Identify which cell holds the provided text, then report its [X, Y] central coordinate. 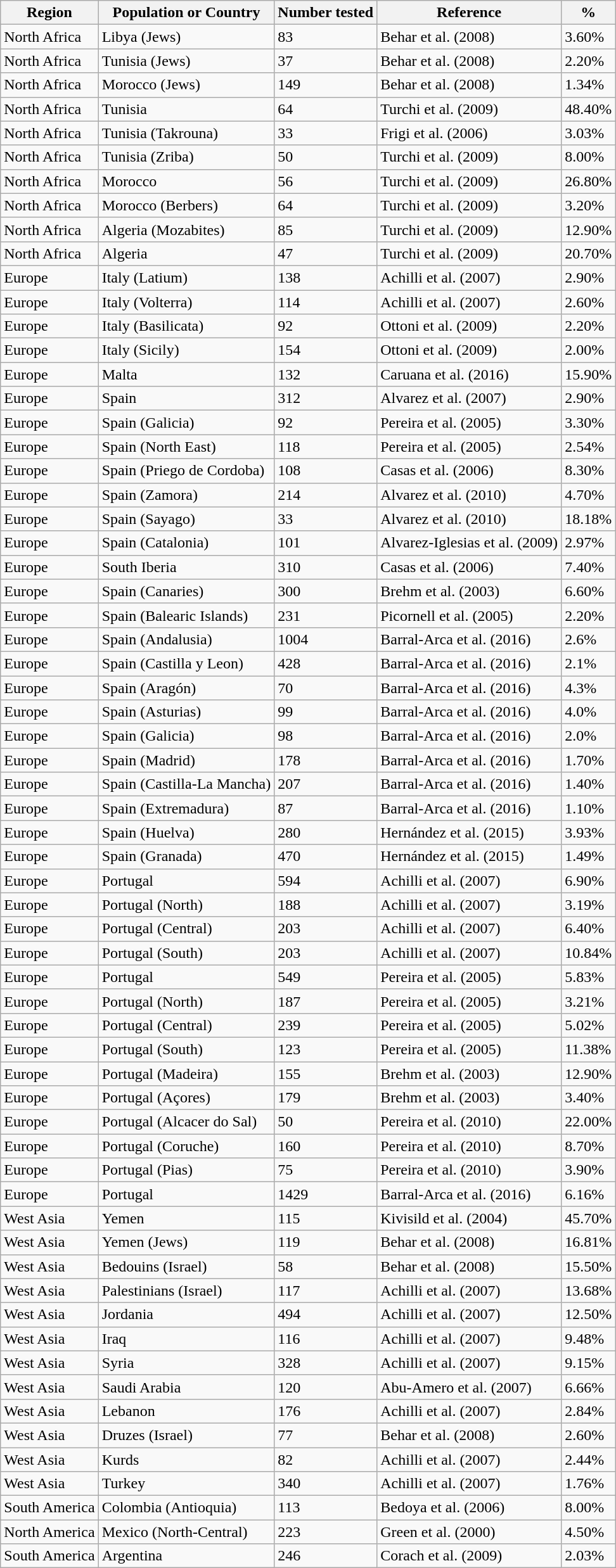
Picornell et al. (2005) [469, 615]
Kivisild et al. (2004) [469, 1218]
1.49% [588, 857]
113 [326, 1508]
Spain (Aragón) [186, 687]
115 [326, 1218]
Yemen [186, 1218]
2.44% [588, 1459]
114 [326, 302]
246 [326, 1556]
Portugal (Alcacer do Sal) [186, 1122]
2.1% [588, 663]
4.0% [588, 712]
3.90% [588, 1170]
Colombia (Antioquia) [186, 1508]
Spain (Catalonia) [186, 543]
Iraq [186, 1339]
12.50% [588, 1315]
4.70% [588, 495]
3.30% [588, 423]
280 [326, 832]
Morocco (Berbers) [186, 205]
1004 [326, 639]
Spain (Sayago) [186, 519]
2.84% [588, 1411]
Spain [186, 398]
Reference [469, 13]
149 [326, 85]
75 [326, 1170]
Bedoya et al. (2006) [469, 1508]
70 [326, 687]
6.16% [588, 1194]
328 [326, 1363]
Alvarez-Iglesias et al. (2009) [469, 543]
Algeria (Mozabites) [186, 229]
6.66% [588, 1387]
82 [326, 1459]
North America [49, 1532]
312 [326, 398]
56 [326, 181]
138 [326, 277]
188 [326, 905]
20.70% [588, 253]
Spain (Zamora) [186, 495]
15.90% [588, 374]
187 [326, 1001]
3.93% [588, 832]
77 [326, 1435]
120 [326, 1387]
Spain (North East) [186, 447]
Saudi Arabia [186, 1387]
% [588, 13]
470 [326, 857]
Spain (Andalusia) [186, 639]
3.40% [588, 1098]
Yemen (Jews) [186, 1242]
16.81% [588, 1242]
Spain (Canaries) [186, 591]
Frigi et al. (2006) [469, 133]
3.60% [588, 37]
Portugal (Madeira) [186, 1074]
Tunisia (Takrouna) [186, 133]
Spain (Castilla y Leon) [186, 663]
123 [326, 1049]
45.70% [588, 1218]
6.40% [588, 929]
179 [326, 1098]
8.30% [588, 471]
Spain (Extremadura) [186, 808]
Palestinians (Israel) [186, 1291]
155 [326, 1074]
Tunisia (Zriba) [186, 157]
116 [326, 1339]
178 [326, 760]
Malta [186, 374]
13.68% [588, 1291]
18.18% [588, 519]
58 [326, 1266]
83 [326, 37]
Druzes (Israel) [186, 1435]
3.03% [588, 133]
2.0% [588, 736]
Algeria [186, 253]
6.60% [588, 591]
Bedouins (Israel) [186, 1266]
3.19% [588, 905]
9.15% [588, 1363]
Italy (Volterra) [186, 302]
3.20% [588, 205]
310 [326, 567]
5.02% [588, 1025]
117 [326, 1291]
428 [326, 663]
Portugal (Açores) [186, 1098]
207 [326, 784]
340 [326, 1484]
300 [326, 591]
99 [326, 712]
Argentina [186, 1556]
22.00% [588, 1122]
1.34% [588, 85]
Number tested [326, 13]
239 [326, 1025]
Portugal (Coruche) [186, 1146]
6.90% [588, 881]
Turkey [186, 1484]
Tunisia (Jews) [186, 61]
Lebanon [186, 1411]
47 [326, 253]
Corach et al. (2009) [469, 1556]
2.03% [588, 1556]
Jordania [186, 1315]
5.83% [588, 977]
119 [326, 1242]
1.70% [588, 760]
2.00% [588, 350]
Spain (Asturias) [186, 712]
26.80% [588, 181]
Morocco (Jews) [186, 85]
594 [326, 881]
Italy (Latium) [186, 277]
Region [49, 13]
8.70% [588, 1146]
101 [326, 543]
Green et al. (2000) [469, 1532]
Spain (Balearic Islands) [186, 615]
Spain (Madrid) [186, 760]
132 [326, 374]
154 [326, 350]
Spain (Huelva) [186, 832]
15.50% [588, 1266]
3.21% [588, 1001]
South Iberia [186, 567]
87 [326, 808]
Mexico (North-Central) [186, 1532]
37 [326, 61]
11.38% [588, 1049]
10.84% [588, 953]
Spain (Priego de Cordoba) [186, 471]
Libya (Jews) [186, 37]
Kurds [186, 1459]
494 [326, 1315]
Morocco [186, 181]
48.40% [588, 109]
4.3% [588, 687]
Portugal (Pias) [186, 1170]
Spain (Granada) [186, 857]
1.40% [588, 784]
223 [326, 1532]
1.76% [588, 1484]
2.97% [588, 543]
1.10% [588, 808]
98 [326, 736]
Italy (Sicily) [186, 350]
1429 [326, 1194]
Caruana et al. (2016) [469, 374]
Population or Country [186, 13]
4.50% [588, 1532]
108 [326, 471]
2.54% [588, 447]
Alvarez et al. (2007) [469, 398]
Italy (Basilicata) [186, 326]
2.6% [588, 639]
160 [326, 1146]
7.40% [588, 567]
Spain (Castilla-La Mancha) [186, 784]
549 [326, 977]
9.48% [588, 1339]
Syria [186, 1363]
85 [326, 229]
118 [326, 447]
231 [326, 615]
214 [326, 495]
Abu-Amero et al. (2007) [469, 1387]
176 [326, 1411]
Tunisia [186, 109]
